Provide the [X, Y] coordinate of the cell's center where the given text is located.  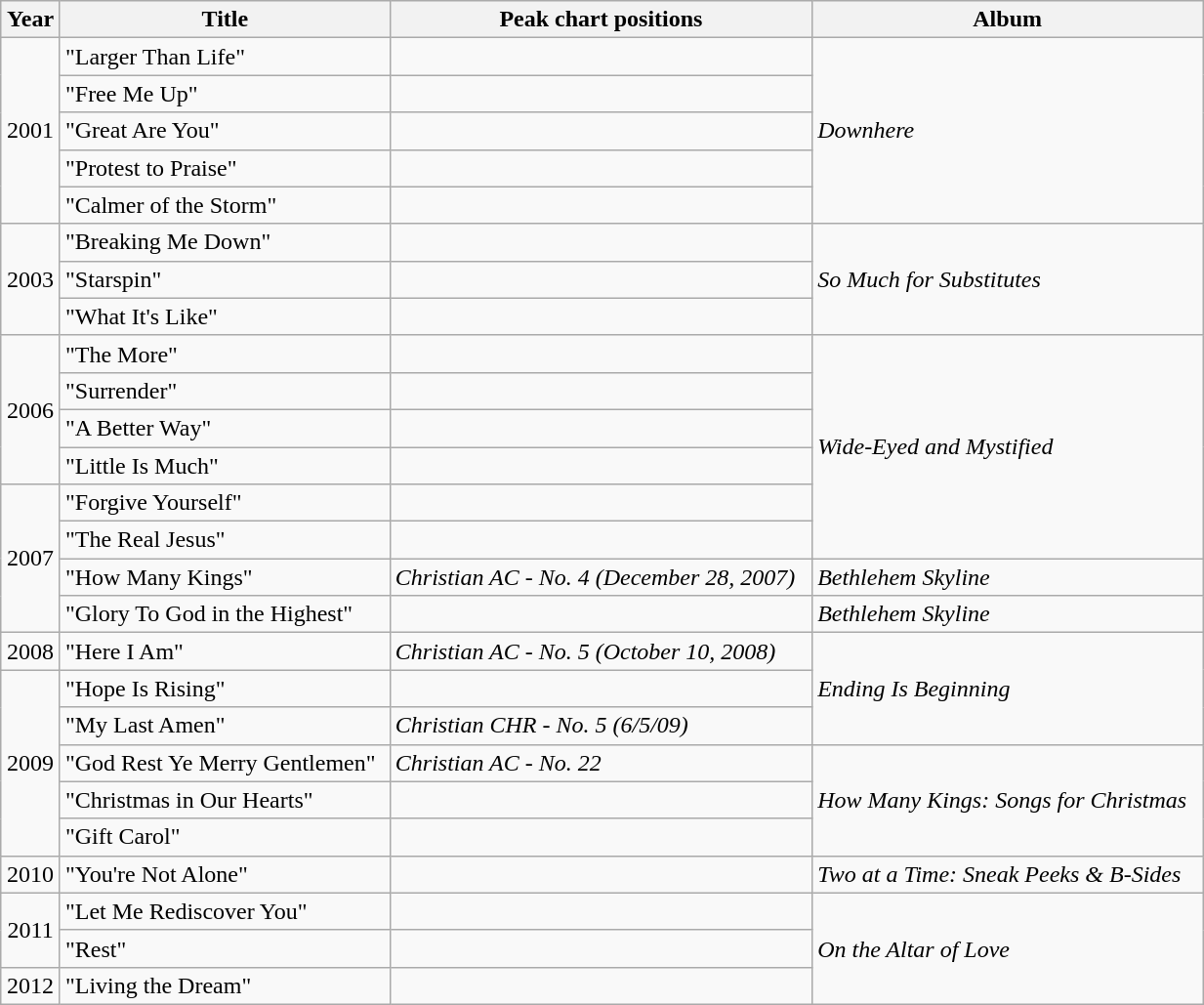
"God Rest Ye Merry Gentlemen" [225, 763]
"Here I Am" [225, 651]
2007 [31, 559]
How Many Kings: Songs for Christmas [1008, 800]
Ending Is Beginning [1008, 689]
Downhere [1008, 131]
2003 [31, 279]
"Forgive Yourself" [225, 503]
"Let Me Rediscover You" [225, 911]
Album [1008, 20]
Two at a Time: Sneak Peeks & B-Sides [1008, 874]
"How Many Kings" [225, 577]
"Little Is Much" [225, 466]
Wide-Eyed and Mystified [1008, 446]
"Starspin" [225, 279]
Christian AC - No. 5 (October 10, 2008) [601, 651]
"Great Are You" [225, 131]
2006 [31, 409]
On the Altar of Love [1008, 948]
"Glory To God in the Highest" [225, 614]
"The Real Jesus" [225, 540]
2009 [31, 763]
2001 [31, 131]
"Larger Than Life" [225, 57]
"Surrender" [225, 391]
"A Better Way" [225, 428]
Title [225, 20]
"Gift Carol" [225, 837]
"Living the Dream" [225, 985]
"My Last Amen" [225, 726]
"What It's Like" [225, 316]
"Calmer of the Storm" [225, 205]
So Much for Substitutes [1008, 279]
"Hope Is Rising" [225, 689]
2008 [31, 651]
2012 [31, 985]
2011 [31, 930]
"Free Me Up" [225, 94]
"Rest" [225, 948]
Christian AC - No. 22 [601, 763]
"You're Not Alone" [225, 874]
"Christmas in Our Hearts" [225, 800]
"Breaking Me Down" [225, 242]
Christian CHR - No. 5 (6/5/09) [601, 726]
Christian AC - No. 4 (December 28, 2007) [601, 577]
"The More" [225, 354]
Year [31, 20]
2010 [31, 874]
"Protest to Praise" [225, 168]
Peak chart positions [601, 20]
